Determine the [x, y] coordinate at the center of the cell enclosing the given text.  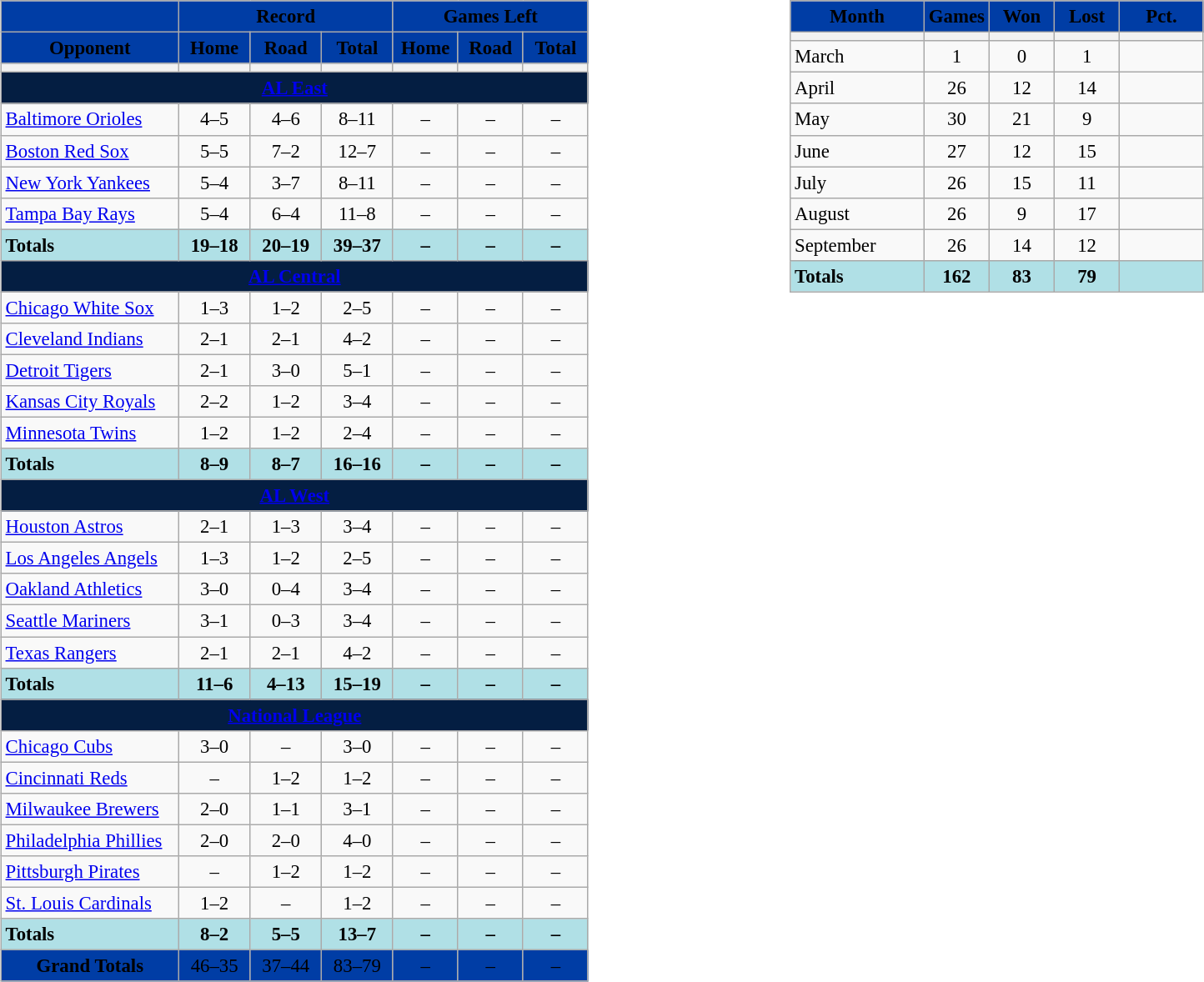
4–0 [358, 840]
National League [294, 715]
27 [956, 151]
83 [1021, 276]
Games [956, 17]
3–7 [286, 183]
15–19 [358, 684]
August [857, 213]
AL Central [294, 276]
Cleveland Indians [90, 339]
St. Louis Cardinals [90, 903]
Philadelphia Phillies [90, 840]
2–4 [358, 433]
17 [1087, 213]
Baltimore Orioles [90, 119]
Lost [1087, 17]
May [857, 119]
79 [1087, 276]
Opponent [90, 48]
New York Yankees [90, 183]
13–7 [358, 934]
Cincinnati Reds [90, 778]
0 [1021, 57]
Chicago Cubs [90, 746]
Kansas City Royals [90, 402]
11–8 [358, 213]
20–19 [286, 245]
19–18 [214, 245]
Record [285, 17]
7–2 [286, 151]
Boston Red Sox [90, 151]
AL West [294, 496]
Tampa Bay Rays [90, 213]
Los Angeles Angels [90, 559]
8–7 [286, 464]
April [857, 88]
12–7 [358, 151]
Chicago White Sox [90, 308]
5–1 [358, 370]
39–37 [358, 245]
4–6 [286, 119]
6–4 [286, 213]
Won [1021, 17]
Grand Totals [90, 965]
July [857, 183]
37–44 [286, 965]
AL East [294, 88]
Milwaukee Brewers [90, 809]
162 [956, 276]
Seattle Mariners [90, 621]
8–9 [214, 464]
4–5 [214, 119]
8–2 [214, 934]
Month [857, 17]
Pittsburgh Pirates [90, 872]
11–6 [214, 684]
0–3 [286, 621]
September [857, 245]
2–2 [214, 402]
4–13 [286, 684]
June [857, 151]
1–1 [286, 809]
46–35 [214, 965]
March [857, 57]
Oakland Athletics [90, 589]
11 [1087, 183]
21 [1021, 119]
0–4 [286, 589]
16–16 [358, 464]
Pct. [1162, 17]
Minnesota Twins [90, 433]
Games Left [490, 17]
83–79 [358, 965]
Texas Rangers [90, 653]
Houston Astros [90, 527]
30 [956, 119]
Detroit Tigers [90, 370]
